Search for the cell housing the specified text and yield its [X, Y] center coordinate. 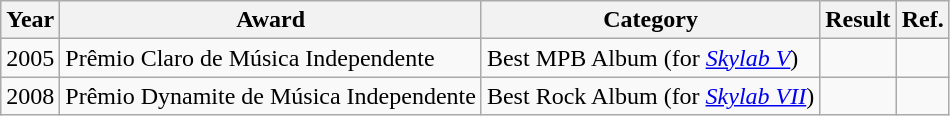
Result [858, 20]
Prêmio Claro de Música Independente [271, 58]
Prêmio Dynamite de Música Independente [271, 96]
2005 [30, 58]
2008 [30, 96]
Best MPB Album (for Skylab V) [650, 58]
Best Rock Album (for Skylab VII) [650, 96]
Ref. [922, 20]
Award [271, 20]
Year [30, 20]
Category [650, 20]
